Output the [X, Y] coordinate of the center of the cell containing the given text.  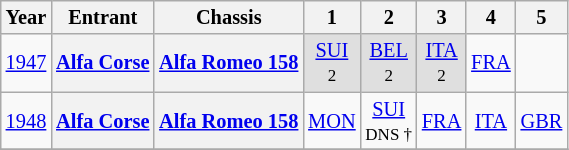
1 [332, 17]
1947 [26, 63]
3 [442, 17]
BEL2 [389, 63]
SUIDNS † [389, 121]
1948 [26, 121]
SUI2 [332, 63]
ITA [490, 121]
4 [490, 17]
2 [389, 17]
MON [332, 121]
Entrant [102, 17]
Chassis [228, 17]
5 [542, 17]
GBR [542, 121]
Year [26, 17]
ITA2 [442, 63]
